From the cell containing the given text, extract its center point as [x, y] coordinate. 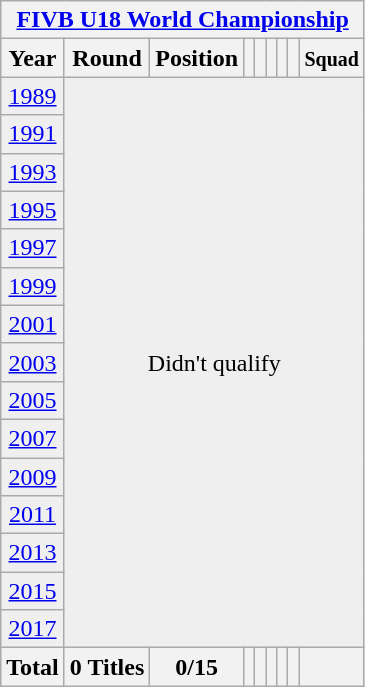
2013 [33, 553]
2005 [33, 400]
2011 [33, 515]
2001 [33, 324]
0 Titles [107, 667]
2003 [33, 362]
1999 [33, 286]
Total [33, 667]
2009 [33, 477]
1989 [33, 96]
Year [33, 58]
2015 [33, 591]
1993 [33, 172]
FIVB U18 World Championship [183, 20]
1997 [33, 248]
Round [107, 58]
2007 [33, 438]
2017 [33, 629]
1991 [33, 134]
Squad [332, 58]
1995 [33, 210]
Position [197, 58]
Didn't qualify [214, 362]
0/15 [197, 667]
